Return the (x, y) coordinate for the center point of the cell that contains the specified text.  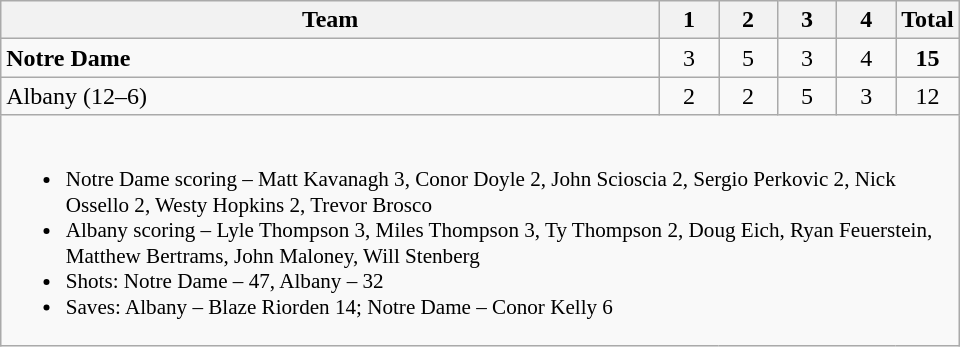
1 (688, 20)
Team (330, 20)
Notre Dame (330, 58)
15 (928, 58)
Albany (12–6) (330, 96)
Total (928, 20)
12 (928, 96)
